Locate the cell with the specified text and output its [x, y] center coordinate. 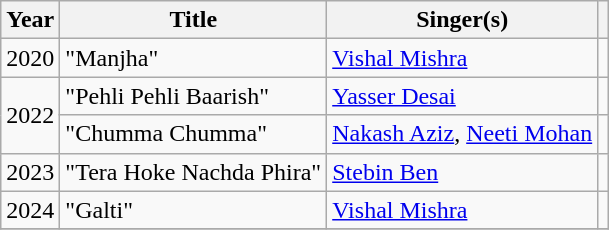
Stebin Ben [462, 172]
Title [194, 20]
"Galti" [194, 210]
Yasser Desai [462, 96]
Year [30, 20]
"Pehli Pehli Baarish" [194, 96]
Nakash Aziz, Neeti Mohan [462, 134]
2020 [30, 58]
Singer(s) [462, 20]
2022 [30, 115]
"Tera Hoke Nachda Phira" [194, 172]
2024 [30, 210]
"Chumma Chumma" [194, 134]
2023 [30, 172]
"Manjha" [194, 58]
